Locate the cell with the specified text and output its (x, y) center coordinate. 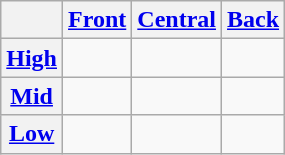
Low (32, 134)
Back (254, 20)
High (32, 58)
Front (98, 20)
Central (177, 20)
Mid (32, 96)
